Pinpoint the cell where the given text exists, returning its [x, y] midpoint coordinate. 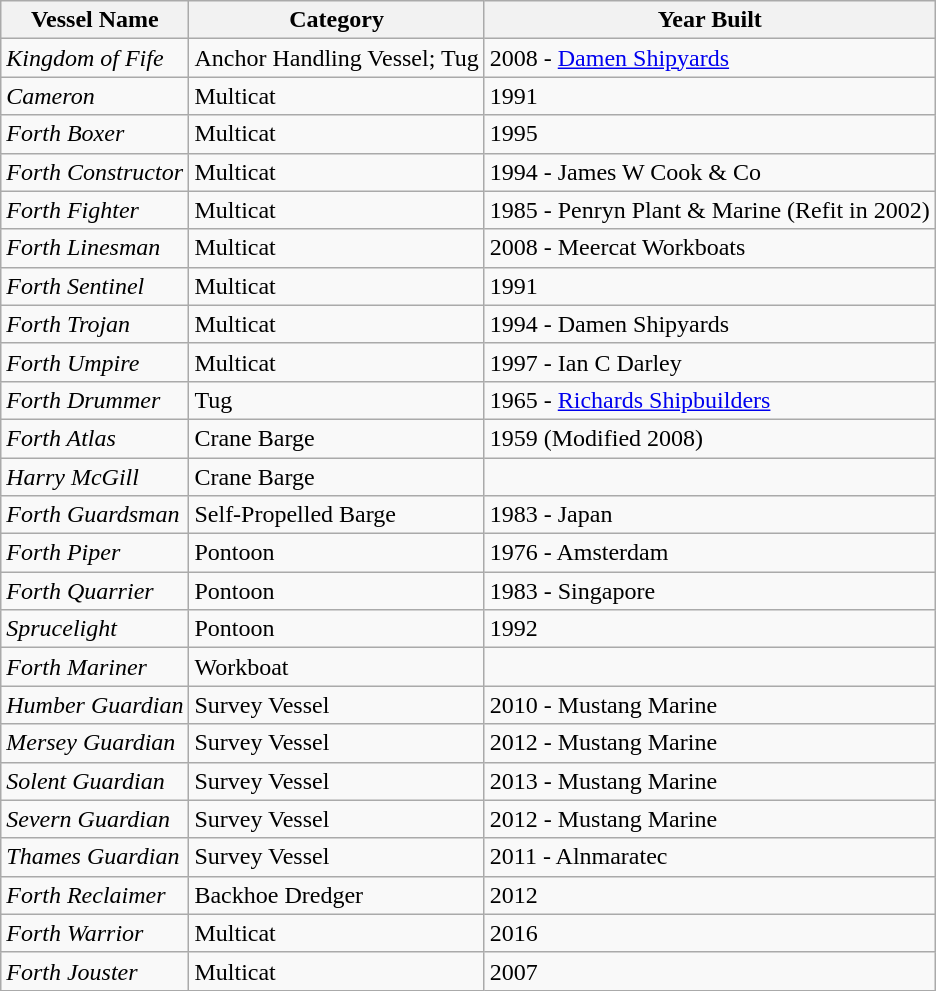
2011 - Alnmaratec [710, 857]
Year Built [710, 20]
2010 - Mustang Marine [710, 705]
1983 - Singapore [710, 591]
Forth Guardsman [95, 515]
1959 (Modified 2008) [710, 438]
Cameron [95, 96]
Forth Reclaimer [95, 895]
Forth Constructor [95, 172]
Forth Linesman [95, 248]
Forth Sentinel [95, 286]
Forth Jouster [95, 971]
1965 - Richards Shipbuilders [710, 400]
1976 - Amsterdam [710, 553]
Forth Atlas [95, 438]
Self-Propelled Barge [336, 515]
Forth Piper [95, 553]
Forth Warrior [95, 933]
Category [336, 20]
Forth Mariner [95, 667]
1995 [710, 134]
1992 [710, 629]
Anchor Handling Vessel; Tug [336, 58]
2016 [710, 933]
Solent Guardian [95, 781]
1997 - Ian C Darley [710, 362]
2007 [710, 971]
1983 - Japan [710, 515]
Kingdom of Fife [95, 58]
Sprucelight [95, 629]
Forth Fighter [95, 210]
Forth Boxer [95, 134]
2008 - Meercat Workboats [710, 248]
Forth Trojan [95, 324]
2012 [710, 895]
Forth Quarrier [95, 591]
Thames Guardian [95, 857]
Humber Guardian [95, 705]
Forth Umpire [95, 362]
Severn Guardian [95, 819]
2008 - Damen Shipyards [710, 58]
Forth Drummer [95, 400]
2013 - Mustang Marine [710, 781]
Vessel Name [95, 20]
Tug [336, 400]
1985 - Penryn Plant & Marine (Refit in 2002) [710, 210]
Harry McGill [95, 477]
1994 - Damen Shipyards [710, 324]
1994 - James W Cook & Co [710, 172]
Mersey Guardian [95, 743]
Workboat [336, 667]
Backhoe Dredger [336, 895]
